Detect which cell encompasses the target text, then output its [X, Y] center coordinate. 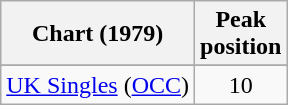
Chart (1979) [98, 34]
Peakposition [241, 34]
UK Singles (OCC) [98, 85]
10 [241, 85]
